Detect which cell encompasses the target text, then output its (X, Y) center coordinate. 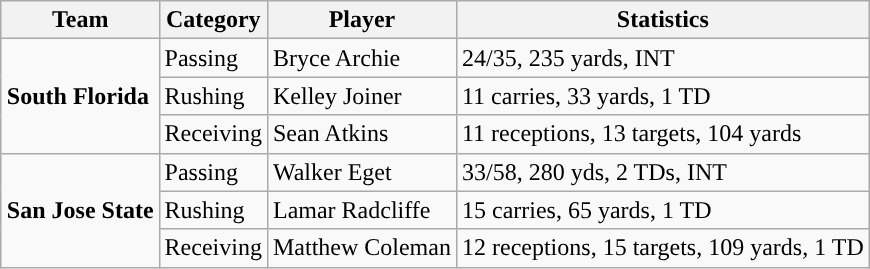
15 carries, 65 yards, 1 TD (662, 210)
San Jose State (80, 210)
Team (80, 20)
Bryce Archie (362, 58)
24/35, 235 yards, INT (662, 58)
Sean Atkins (362, 134)
Matthew Coleman (362, 248)
Kelley Joiner (362, 96)
Lamar Radcliffe (362, 210)
Category (213, 20)
11 receptions, 13 targets, 104 yards (662, 134)
33/58, 280 yds, 2 TDs, INT (662, 172)
Walker Eget (362, 172)
11 carries, 33 yards, 1 TD (662, 96)
Player (362, 20)
12 receptions, 15 targets, 109 yards, 1 TD (662, 248)
South Florida (80, 96)
Statistics (662, 20)
